Output the [X, Y] coordinate of the center of the cell containing the given text.  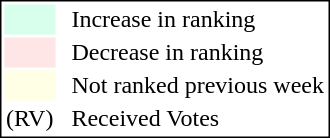
(RV) [29, 119]
Increase in ranking [198, 19]
Decrease in ranking [198, 53]
Received Votes [198, 119]
Not ranked previous week [198, 85]
